Output the (X, Y) coordinate of the center of the cell containing the given text.  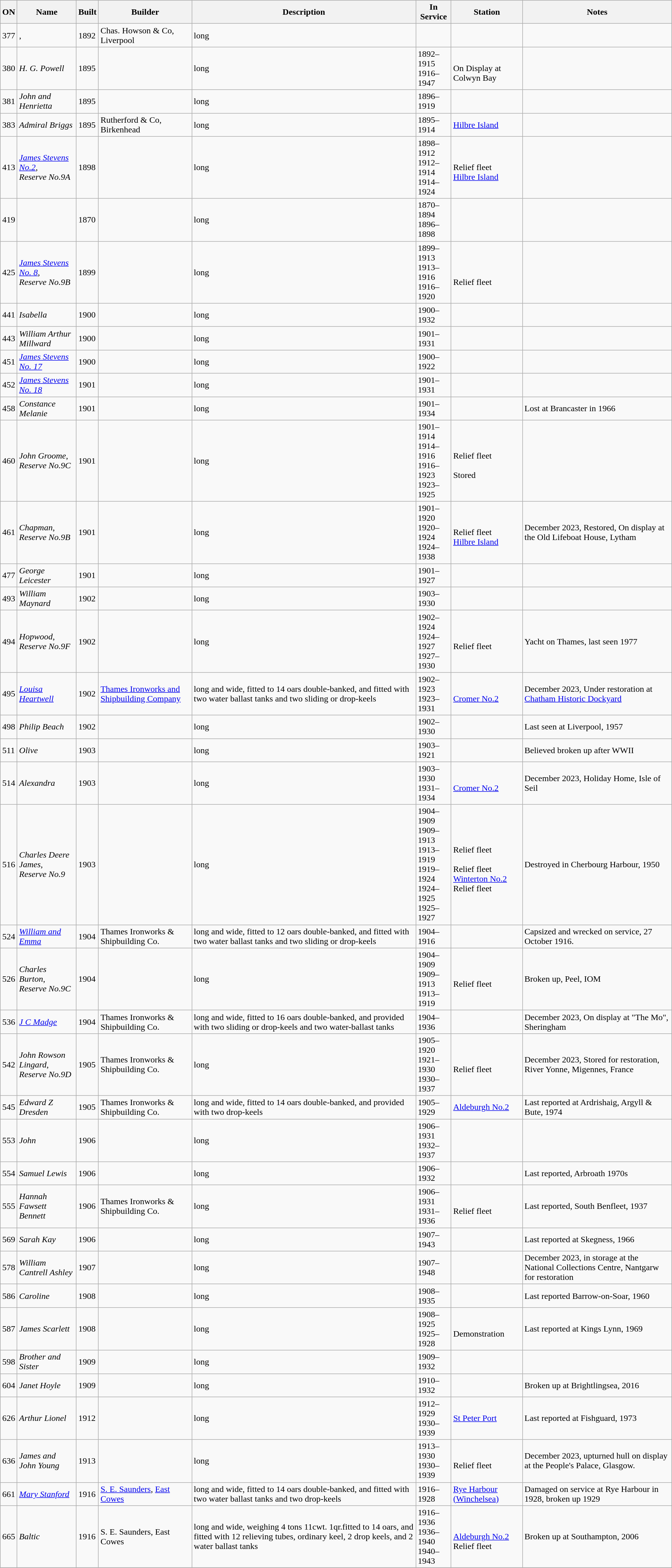
636 (9, 1461)
1904–1936 (433, 1022)
1901–1934 (433, 408)
In Service (433, 12)
James Stevens No.2,Reserve No.9A (47, 167)
1895–1914 (433, 125)
383 (9, 125)
December 2023, Stored for restoration, River Yonne, Migennes, France (597, 1064)
Charles Deere James,Reserve No.9 (47, 865)
1907–1948 (433, 1268)
604 (9, 1385)
1899–19131913–19161916–1920 (433, 272)
Believed broken up after WWII (597, 750)
St Peter Port (487, 1418)
1870–18941896–1898 (433, 220)
1898–19121912–19141914–1924 (433, 167)
long and wide, fitted to 14 oars double-banked, and fitted with two water ballast tanks and two drop-keels (304, 1494)
December 2023, On display at "The Mo", Sheringham (597, 1022)
1903–19301931–1934 (433, 783)
Baltic (47, 1536)
451 (9, 362)
1898 (88, 167)
Chapman,Reserve No.9B (47, 532)
1910–1932 (433, 1385)
Samuel Lewis (47, 1173)
1912 (88, 1418)
Last reported at Fishguard, 1973 (597, 1418)
James Stevens No. 17 (47, 362)
1906–19311932–1937 (433, 1140)
Name (47, 12)
Chas. Howson & Co, Liverpool (145, 35)
578 (9, 1268)
1903–1921 (433, 750)
long and wide, fitted to 14 oars double-banked, and fitted with two water ballast tanks and two sliding or drop-keels (304, 694)
419 (9, 220)
James and John Young (47, 1461)
443 (9, 338)
December 2023, Under restoration at Chatham Historic Dockyard (597, 694)
James Scarlett (47, 1329)
Hopwood,Reserve No.9F (47, 642)
Broken up, Peel, IOM (597, 979)
Last reported at Kings Lynn, 1969 (597, 1329)
Sarah Kay (47, 1239)
545 (9, 1107)
477 (9, 576)
Description (304, 12)
Last seen at Liverpool, 1957 (597, 727)
569 (9, 1239)
452 (9, 385)
Olive (47, 750)
1906–1932 (433, 1173)
December 2023, Holiday Home, Isle of Seil (597, 783)
524 (9, 936)
495 (9, 694)
Philip Beach (47, 727)
1905–1929 (433, 1107)
1901–1927 (433, 576)
ON (9, 12)
1901–19141914–19161916–19231923–1925 (433, 461)
George Leicester (47, 576)
Louisa Heartwell (47, 694)
Damaged on service at Rye Harbour in 1928, broken up 1929 (597, 1494)
John Rowson Lingard,Reserve No.9D (47, 1064)
Station (487, 12)
553 (9, 1140)
Janet Hoyle (47, 1385)
Admiral Briggs (47, 125)
Aldeburgh No.2 (487, 1107)
1902–1930 (433, 727)
665 (9, 1536)
413 (9, 167)
381 (9, 101)
James Stevens No. 8,Reserve No.9B (47, 272)
Last reported at Skegness, 1966 (597, 1239)
Last reported Barrow-on-Soar, 1960 (597, 1296)
554 (9, 1173)
511 (9, 750)
1916–19361936–19401940–1943 (433, 1536)
Last reported, South Benfleet, 1937 (597, 1206)
1870 (88, 220)
Demonstration (487, 1329)
1900–1932 (433, 315)
December 2023, in storage at the National Collections Centre, Nantgarw for restoration (597, 1268)
H. G. Powell (47, 68)
1892–19151916–1947 (433, 68)
494 (9, 642)
1909–1932 (433, 1362)
536 (9, 1022)
long and wide, fitted to 16 oars double-banked, and provided with two sliding or drop-keels and two water-ballast tanks (304, 1022)
1908–19251925–1928 (433, 1329)
1916–1928 (433, 1494)
December 2023, Restored, On display at the Old Lifeboat House, Lytham (597, 532)
626 (9, 1418)
long and wide, fitted to 12 oars double-banked, and fitted with two water ballast tanks and two sliding or drop-keels (304, 936)
425 (9, 272)
Charles Burton,Reserve No.9C (47, 979)
Constance Melanie (47, 408)
John (47, 1140)
J C Madge (47, 1022)
John and Henrietta (47, 101)
555 (9, 1206)
William Cantrell Ashley (47, 1268)
Destroyed in Cherbourg Harbour, 1950 (597, 865)
460 (9, 461)
Rye Harbour (Winchelsea) (487, 1494)
1896–1919 (433, 101)
long and wide, fitted to 14 oars double-banked, and provided with two drop-keels (304, 1107)
1903–1930 (433, 598)
441 (9, 315)
1907 (88, 1268)
Hilbre Island (487, 125)
586 (9, 1296)
Broken up at Southampton, 2006 (597, 1536)
James Stevens No. 18 (47, 385)
Isabella (47, 315)
Arthur Lionel (47, 1418)
587 (9, 1329)
1904–19091909–19131913–1919 (433, 979)
Relief fleetStored (487, 461)
William and Emma (47, 936)
380 (9, 68)
Alexandra (47, 783)
1892 (88, 35)
Brother and Sister (47, 1362)
1904–19091909–19131913–19191919–19241924–19251925–1927 (433, 865)
493 (9, 598)
Builder (145, 12)
1900–1922 (433, 362)
William Maynard (47, 598)
1901–19201920–19241924–1938 (433, 532)
1912–19291930–1939 (433, 1418)
1905–19201921–19301930–1937 (433, 1064)
458 (9, 408)
1902–19231923–1931 (433, 694)
December 2023, upturned hull on display at the People's Palace, Glasgow. (597, 1461)
661 (9, 1494)
377 (9, 35)
Mary Stanford (47, 1494)
1907–1943 (433, 1239)
William Arthur Millward (47, 338)
Lost at Brancaster in 1966 (597, 408)
516 (9, 865)
Hannah Fawsett Bennett (47, 1206)
, (47, 35)
Capsized and wrecked on service, 27 October 1916. (597, 936)
1908–1935 (433, 1296)
Rutherford & Co, Birkenhead (145, 125)
Last reported, Arbroath 1970s (597, 1173)
Edward Z Dresden (47, 1107)
1906–19311931–1936 (433, 1206)
John Groome,Reserve No.9C (47, 461)
1913–19301930–1939 (433, 1461)
Thames Ironworks and Shipbuilding Company (145, 694)
1899 (88, 272)
Relief fleetRelief fleetWinterton No.2Relief fleet (487, 865)
498 (9, 727)
On Display at Colwyn Bay (487, 68)
542 (9, 1064)
Notes (597, 12)
Caroline (47, 1296)
526 (9, 979)
598 (9, 1362)
Broken up at Brightlingsea, 2016 (597, 1385)
Last reported at Ardrishaig, Argyll & Bute, 1974 (597, 1107)
1904–1916 (433, 936)
1913 (88, 1461)
461 (9, 532)
1902–19241924–19271927–1930 (433, 642)
Yacht on Thames, last seen 1977 (597, 642)
514 (9, 783)
Aldeburgh No.2Relief fleet (487, 1536)
Built (88, 12)
